Provide the [x, y] coordinate of the cell's center where the given text is located.  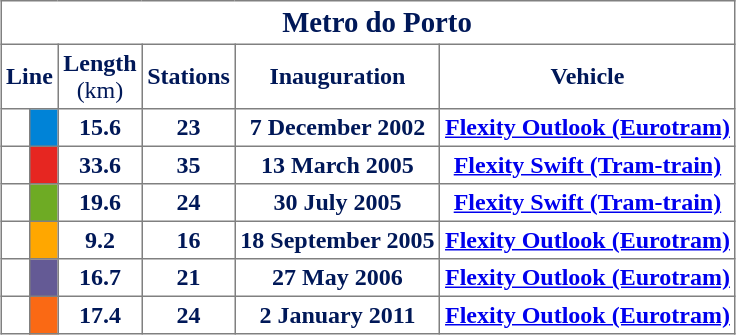
16.7 [100, 278]
16 [188, 240]
Inauguration [338, 76]
17.4 [100, 315]
Line [30, 76]
7 December 2002 [338, 128]
23 [188, 128]
19.6 [100, 203]
30 July 2005 [338, 203]
33.6 [100, 165]
13 March 2005 [338, 165]
15.6 [100, 128]
35 [188, 165]
Length(km) [100, 76]
18 September 2005 [338, 240]
Metro do Porto [368, 23]
21 [188, 278]
Stations [188, 76]
27 May 2006 [338, 278]
Vehicle [588, 76]
2 January 2011 [338, 315]
9.2 [100, 240]
